Locate the cell with the specified text and output its (X, Y) center coordinate. 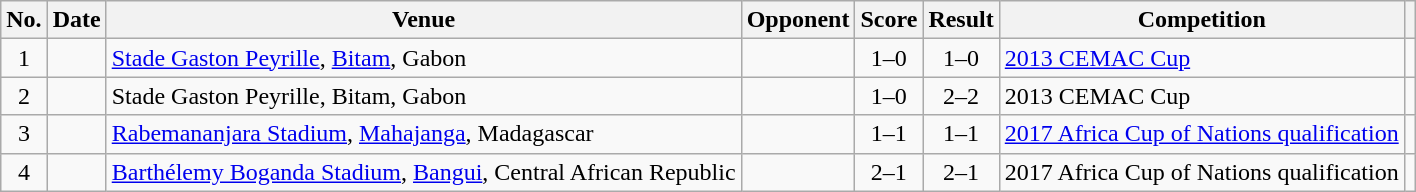
Barthélemy Boganda Stadium, Bangui, Central African Republic (424, 172)
Competition (1202, 20)
1 (24, 58)
Rabemananjara Stadium, Mahajanga, Madagascar (424, 134)
Result (961, 20)
4 (24, 172)
3 (24, 134)
2 (24, 96)
No. (24, 20)
Date (76, 20)
Score (889, 20)
Opponent (798, 20)
Venue (424, 20)
2–2 (961, 96)
